Find where the given text appears and provide that cell's center as [x, y] coordinate. 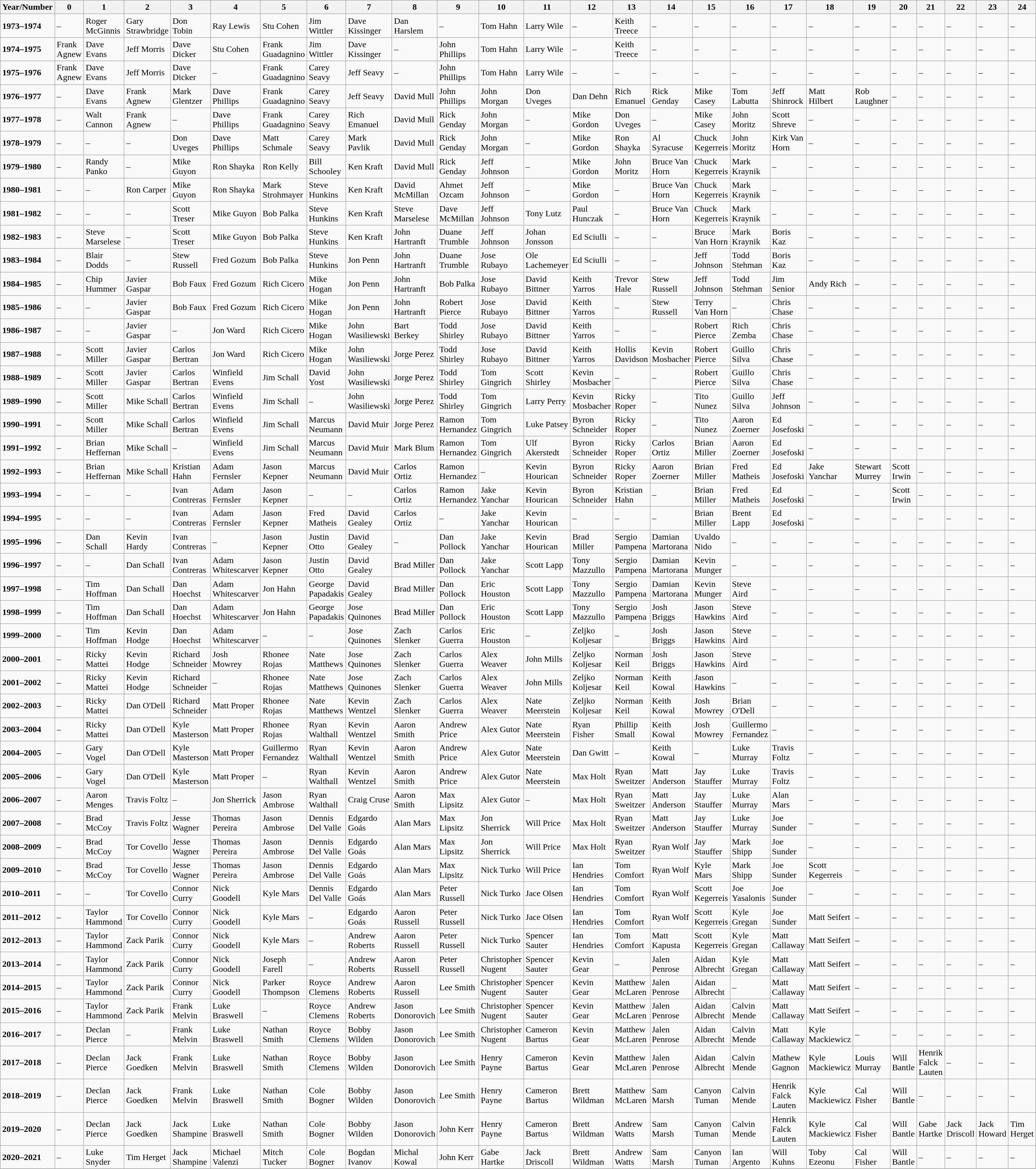
Jack Howard [992, 1129]
Gary Strawbridge [147, 26]
Roger McGinnis [104, 26]
2006–2007 [27, 800]
2014–2015 [27, 987]
9 [458, 7]
1994–1995 [27, 518]
Stewart Murrey [872, 471]
2011–2012 [27, 917]
Johan Jonsson [547, 236]
Bogdan Ivanov [369, 1157]
2004–2005 [27, 753]
Mark Glentzer [190, 96]
1973–1974 [27, 26]
Mathew Gagnon [788, 1063]
Ray Lewis [236, 26]
1975–1976 [27, 73]
2 [147, 7]
Ron Carper [147, 190]
Matt Schmale [284, 143]
12 [592, 7]
1986–1987 [27, 331]
Andy Rich [830, 283]
Ulf Akerstedt [547, 448]
1992–1993 [27, 471]
Don Tobin [190, 26]
2013–2014 [27, 964]
1980–1981 [27, 190]
1977–1978 [27, 120]
Mitch Tucker [284, 1157]
Paul Hunczak [592, 213]
2007–2008 [27, 823]
1974–1975 [27, 49]
2012–2013 [27, 940]
Blair Dodds [104, 260]
Joseph Farell [284, 964]
Mark Blum [415, 448]
Tony Lutz [547, 213]
Trevor Hale [632, 283]
Phillip Small [632, 730]
Will Kuhns [788, 1157]
18 [830, 7]
1978–1979 [27, 143]
Al Syracuse [671, 143]
Dave McMillan [458, 213]
Rob Laughner [872, 96]
0 [69, 7]
1996–1997 [27, 565]
Kevin Hardy [147, 541]
Scott Shirley [547, 378]
2008–2009 [27, 846]
1 [104, 7]
Parker Thompson [284, 987]
Toby Ezeonu [830, 1157]
17 [788, 7]
1982–1983 [27, 236]
1997–1998 [27, 588]
Rich Zemba [750, 331]
2017–2018 [27, 1063]
Dan Harslem [415, 26]
Matt Kapusta [671, 940]
1976–1977 [27, 96]
Jim Senior [788, 283]
15 [711, 7]
16 [750, 7]
14 [671, 7]
David McMillan [415, 190]
Dan Dehn [592, 96]
2020–2021 [27, 1157]
Bill Schooley [326, 167]
Luke Snyder [104, 1157]
3 [190, 7]
1987–1988 [27, 354]
Kirk Van Horn [788, 143]
Tom Labutta [750, 96]
1988–1989 [27, 378]
5 [284, 7]
24 [1022, 7]
David Yost [326, 378]
11 [547, 7]
1998–1999 [27, 612]
2002–2003 [27, 706]
2003–2004 [27, 730]
Bart Berkey [415, 331]
Michael Valenzi [236, 1157]
1995–1996 [27, 541]
2015–2016 [27, 1011]
10 [501, 7]
Ryan Fisher [592, 730]
Larry Perry [547, 401]
7 [369, 7]
Michal Kowal [415, 1157]
Mark Strohmayer [284, 190]
Brent Lapp [750, 518]
Hollis Davidson [632, 354]
1985–1986 [27, 307]
Randy Panko [104, 167]
Ole Lachemeyer [547, 260]
2019–2020 [27, 1129]
2009–2010 [27, 870]
19 [872, 7]
Aaron Menges [104, 800]
1983–1984 [27, 260]
2018–2019 [27, 1096]
Walt Cannon [104, 120]
4 [236, 7]
21 [931, 7]
22 [961, 7]
1981–1982 [27, 213]
Jeff Shinrock [788, 96]
2001–2002 [27, 683]
Louis Murray [872, 1063]
Luke Patsey [547, 425]
Ron Kelly [284, 167]
Mark Pavlik [369, 143]
23 [992, 7]
Scott Shreve [788, 120]
Uvaldo Nido [711, 541]
8 [415, 7]
2005–2006 [27, 776]
Terry Van Horn [711, 307]
1979–1980 [27, 167]
Dan Gwitt [592, 753]
13 [632, 7]
Ahmet Ozcam [458, 190]
1991–1992 [27, 448]
2000–2001 [27, 659]
Year/Number [27, 7]
1999–2000 [27, 635]
1984–1985 [27, 283]
Chip Hummer [104, 283]
Ian Argento [750, 1157]
6 [326, 7]
1993–1994 [27, 495]
2010–2011 [27, 893]
1989–1990 [27, 401]
Matt Hilbert [830, 96]
Craig Cruse [369, 800]
Joe Yasalonis [750, 893]
Brian O'Dell [750, 706]
1990–1991 [27, 425]
20 [903, 7]
2016–2017 [27, 1034]
